Capture the cell that displays the provided text and extract its (X, Y) central coordinate. 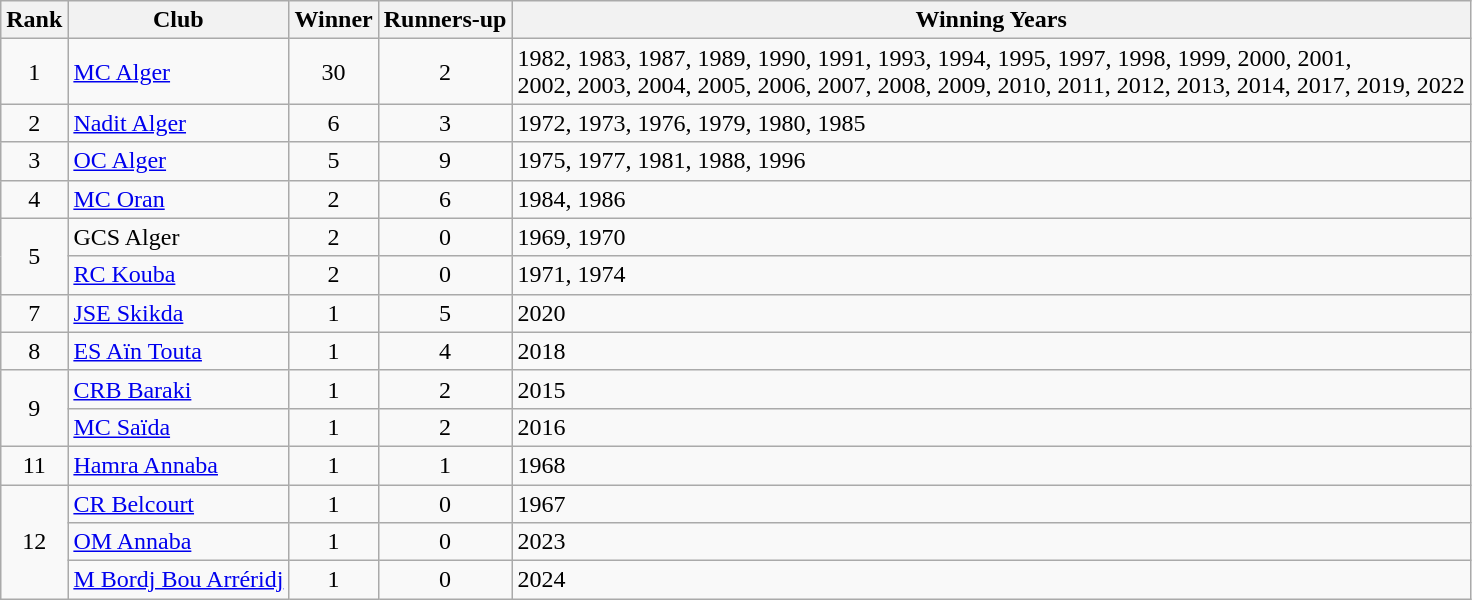
30 (334, 72)
MC Alger (178, 72)
1967 (991, 503)
M Bordj Bou Arréridj (178, 580)
GCS Alger (178, 237)
MC Oran (178, 199)
2016 (991, 427)
1969, 1970 (991, 237)
1971, 1974 (991, 275)
2018 (991, 351)
12 (34, 541)
Rank (34, 20)
1972, 1973, 1976, 1979, 1980, 1985 (991, 123)
MC Saïda (178, 427)
1975, 1977, 1981, 1988, 1996 (991, 161)
RC Kouba (178, 275)
CRB Baraki (178, 389)
1984, 1986 (991, 199)
CR Belcourt (178, 503)
2015 (991, 389)
Nadit Alger (178, 123)
JSE Skikda (178, 313)
2020 (991, 313)
OC Alger (178, 161)
1968 (991, 465)
Winning Years (991, 20)
Club (178, 20)
Winner (334, 20)
Hamra Annaba (178, 465)
7 (34, 313)
OM Annaba (178, 542)
8 (34, 351)
Runners-up (445, 20)
ES Aïn Touta (178, 351)
2024 (991, 580)
11 (34, 465)
2023 (991, 542)
